Scan for the cell matching the given text and deliver its [x, y] coordinate at center. 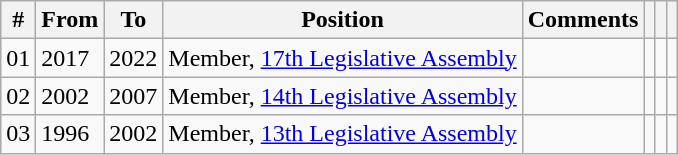
01 [18, 58]
To [134, 20]
Member, 13th Legislative Assembly [342, 134]
2022 [134, 58]
2017 [70, 58]
Member, 17th Legislative Assembly [342, 58]
Member, 14th Legislative Assembly [342, 96]
Position [342, 20]
03 [18, 134]
02 [18, 96]
2007 [134, 96]
Comments [583, 20]
1996 [70, 134]
From [70, 20]
# [18, 20]
